Locate the cell with the specified text and output its [x, y] center coordinate. 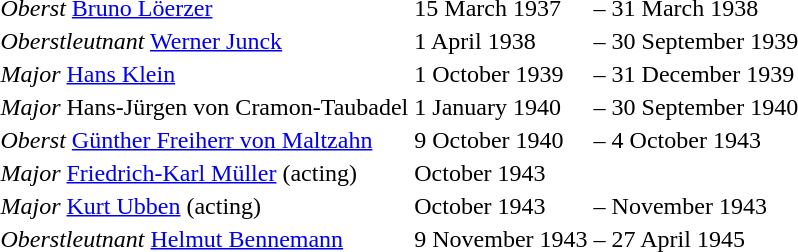
1 April 1938 [501, 41]
1 January 1940 [501, 107]
9 October 1940 [501, 140]
1 October 1939 [501, 74]
